Determine the (X, Y) coordinate at the center of the cell enclosing the given text.  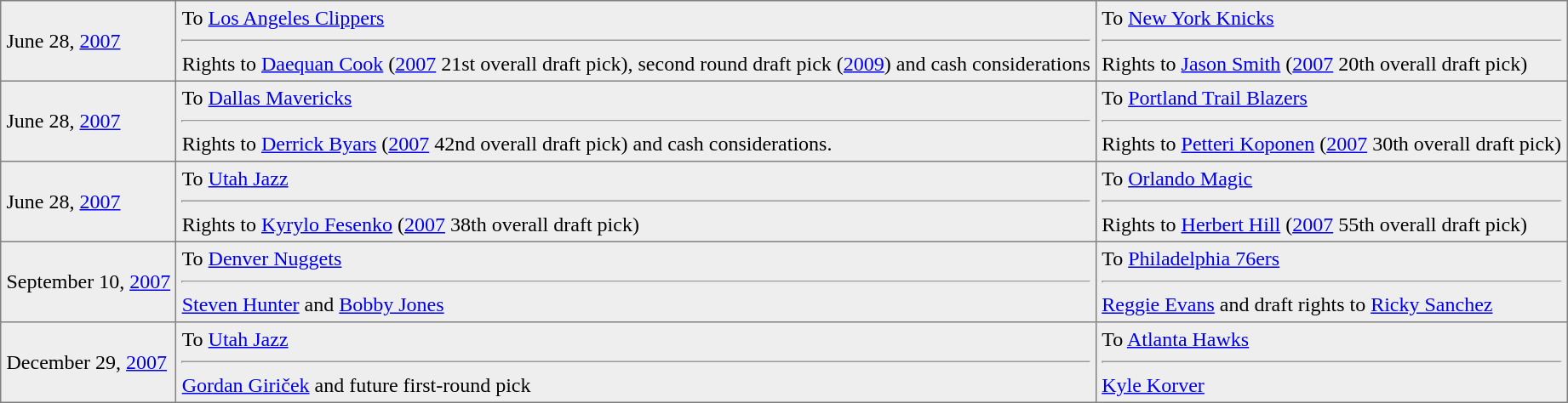
To Atlanta HawksKyle Korver (1331, 362)
To Philadelphia 76ersReggie Evans and draft rights to Ricky Sanchez (1331, 281)
To Portland Trail BlazersRights to Petteri Koponen (2007 30th overall draft pick) (1331, 121)
September 10, 2007 (89, 281)
To New York KnicksRights to Jason Smith (2007 20th overall draft pick) (1331, 41)
To Dallas MavericksRights to Derrick Byars (2007 42nd overall draft pick) and cash considerations. (637, 121)
To Utah JazzGordan Giriček and future first-round pick (637, 362)
December 29, 2007 (89, 362)
To Denver NuggetsSteven Hunter and Bobby Jones (637, 281)
To Utah JazzRights to Kyrylo Fesenko (2007 38th overall draft pick) (637, 201)
To Los Angeles ClippersRights to Daequan Cook (2007 21st overall draft pick), second round draft pick (2009) and cash considerations (637, 41)
To Orlando MagicRights to Herbert Hill (2007 55th overall draft pick) (1331, 201)
